Capture the cell that displays the provided text and extract its (x, y) central coordinate. 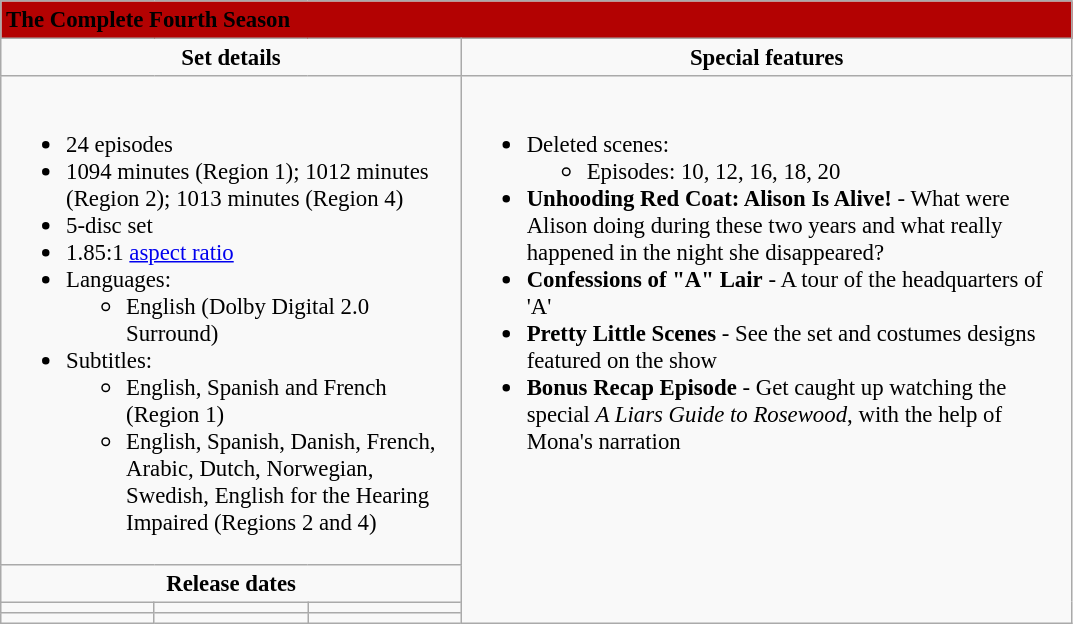
The Complete Fourth Season (536, 20)
Special features (766, 58)
Release dates (232, 583)
Set details (232, 58)
